Capture the cell that displays the provided text and extract its (X, Y) central coordinate. 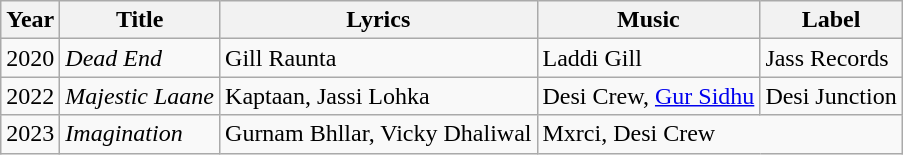
Music (648, 20)
Gurnam Bhllar, Vicky Dhaliwal (378, 134)
Desi Junction (831, 96)
Gill Raunta (378, 58)
Title (140, 20)
Year (30, 20)
Kaptaan, Jassi Lohka (378, 96)
Label (831, 20)
Majestic Laane (140, 96)
2022 (30, 96)
Jass Records (831, 58)
Desi Crew, Gur Sidhu (648, 96)
Dead End (140, 58)
2020 (30, 58)
Lyrics (378, 20)
Laddi Gill (648, 58)
Mxrci, Desi Crew (720, 134)
Imagination (140, 134)
2023 (30, 134)
